Return the (x, y) coordinate for the center point of the cell that contains the specified text.  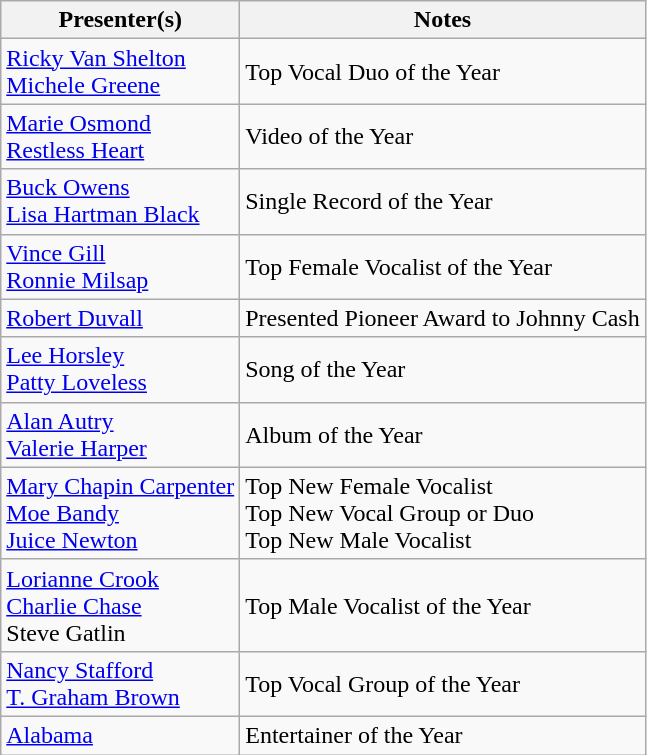
Ricky Van SheltonMichele Greene (120, 72)
Buck OwensLisa Hartman Black (120, 202)
Robert Duvall (120, 318)
Top Vocal Group of the Year (442, 684)
Entertainer of the Year (442, 735)
Mary Chapin CarpenterMoe BandyJuice Newton (120, 513)
Notes (442, 20)
Top New Female VocalistTop New Vocal Group or DuoTop New Male Vocalist (442, 513)
Video of the Year (442, 136)
Marie OsmondRestless Heart (120, 136)
Alabama (120, 735)
Vince GillRonnie Milsap (120, 266)
Top Male Vocalist of the Year (442, 605)
Top Vocal Duo of the Year (442, 72)
Lorianne CrookCharlie ChaseSteve Gatlin (120, 605)
Nancy StaffordT. Graham Brown (120, 684)
Top Female Vocalist of the Year (442, 266)
Alan AutryValerie Harper (120, 434)
Presenter(s) (120, 20)
Song of the Year (442, 370)
Album of the Year (442, 434)
Lee HorsleyPatty Loveless (120, 370)
Single Record of the Year (442, 202)
Presented Pioneer Award to Johnny Cash (442, 318)
